Scan for the cell matching the given text and deliver its [X, Y] coordinate at center. 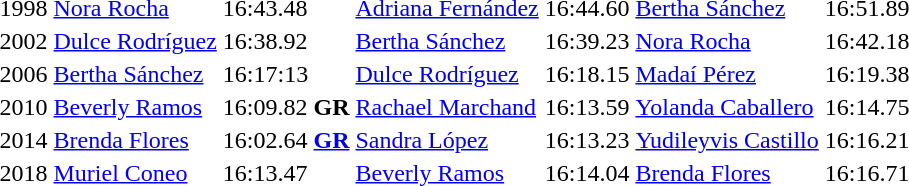
Yudileyvis Castillo [727, 140]
16:09.82 GR [286, 107]
Beverly Ramos [135, 107]
Rachael Marchand [447, 107]
16:13.23 [587, 140]
16:02.64 GR [286, 140]
Yolanda Caballero [727, 107]
16:13.59 [587, 107]
16:38.92 [286, 41]
Brenda Flores [135, 140]
16:39.23 [587, 41]
Sandra López [447, 140]
Madaí Pérez [727, 74]
16:17:13 [286, 74]
Nora Rocha [727, 41]
16:18.15 [587, 74]
